Determine the (X, Y) coordinate at the center of the cell enclosing the given text.  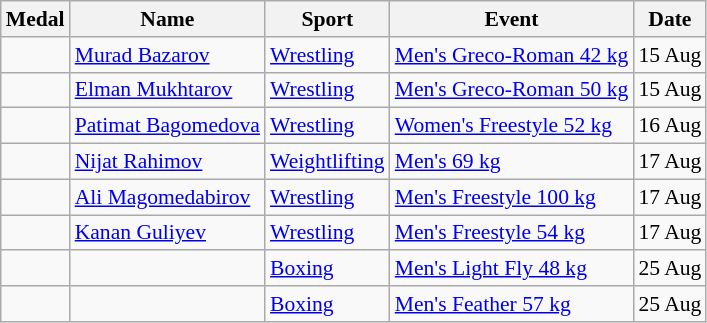
Men's Light Fly 48 kg (512, 269)
Event (512, 19)
Men's Greco-Roman 42 kg (512, 55)
Men's Freestyle 54 kg (512, 233)
Patimat Bagomedova (168, 126)
16 Aug (670, 126)
Kanan Guliyev (168, 233)
Men's 69 kg (512, 162)
Men's Feather 57 kg (512, 304)
Women's Freestyle 52 kg (512, 126)
Ali Magomedabirov (168, 197)
Sport (328, 19)
Men's Greco-Roman 50 kg (512, 90)
Men's Freestyle 100 kg (512, 197)
Elman Mukhtarov (168, 90)
Weightlifting (328, 162)
Nijat Rahimov (168, 162)
Medal (36, 19)
Date (670, 19)
Murad Bazarov (168, 55)
Name (168, 19)
